Output the [X, Y] coordinate of the center of the cell containing the given text.  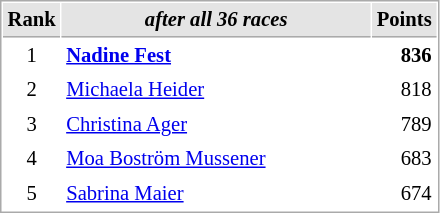
5 [32, 194]
683 [404, 158]
Nadine Fest [216, 56]
after all 36 races [216, 20]
Points [404, 20]
2 [32, 90]
4 [32, 158]
3 [32, 124]
Michaela Heider [216, 90]
818 [404, 90]
674 [404, 194]
836 [404, 56]
Sabrina Maier [216, 194]
Moa Boström Mussener [216, 158]
789 [404, 124]
Christina Ager [216, 124]
1 [32, 56]
Rank [32, 20]
